From the cell containing the given text, extract its center point as (x, y) coordinate. 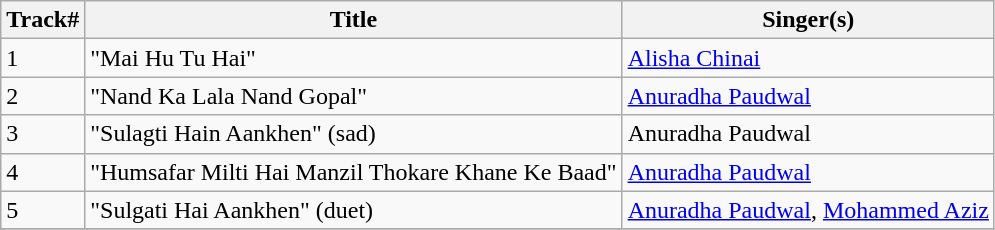
"Humsafar Milti Hai Manzil Thokare Khane Ke Baad" (354, 172)
Track# (43, 20)
"Mai Hu Tu Hai" (354, 58)
Anuradha Paudwal, Mohammed Aziz (808, 210)
Singer(s) (808, 20)
3 (43, 134)
"Nand Ka Lala Nand Gopal" (354, 96)
1 (43, 58)
2 (43, 96)
"Sulgati Hai Aankhen" (duet) (354, 210)
"Sulagti Hain Aankhen" (sad) (354, 134)
Title (354, 20)
4 (43, 172)
5 (43, 210)
Alisha Chinai (808, 58)
